Return [x, y] of the center of cell containing provided text 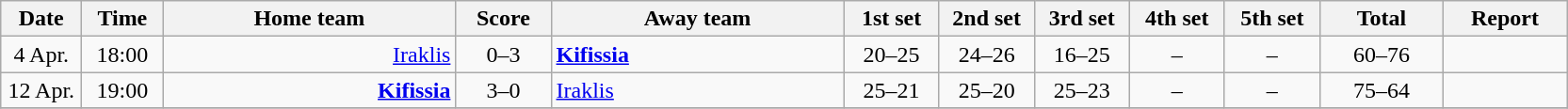
Home team [309, 19]
4 Apr. [41, 54]
Time [122, 19]
24–26 [987, 54]
75–64 [1381, 90]
Away team [697, 19]
4th set [1177, 19]
3–0 [503, 90]
19:00 [122, 90]
20–25 [891, 54]
25–21 [891, 90]
2nd set [987, 19]
60–76 [1381, 54]
Total [1381, 19]
12 Apr. [41, 90]
Report [1505, 19]
Date [41, 19]
18:00 [122, 54]
Score [503, 19]
1st set [891, 19]
3rd set [1081, 19]
5th set [1271, 19]
0–3 [503, 54]
16–25 [1081, 54]
25–23 [1081, 90]
25–20 [987, 90]
